Extract the (x, y) coordinate from the center of the cell holding the provided text.  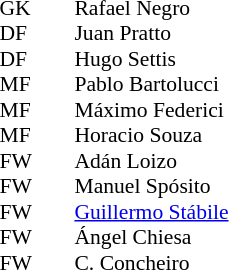
Máximo Federici (151, 110)
Horacio Souza (151, 135)
Ángel Chiesa (151, 237)
Hugo Settis (151, 59)
Adán Loizo (151, 161)
Pablo Bartolucci (151, 85)
Juan Pratto (151, 33)
Guillermo Stábile (151, 212)
Manuel Spósito (151, 187)
